Extract the [X, Y] coordinate from the center of the cell holding the provided text.  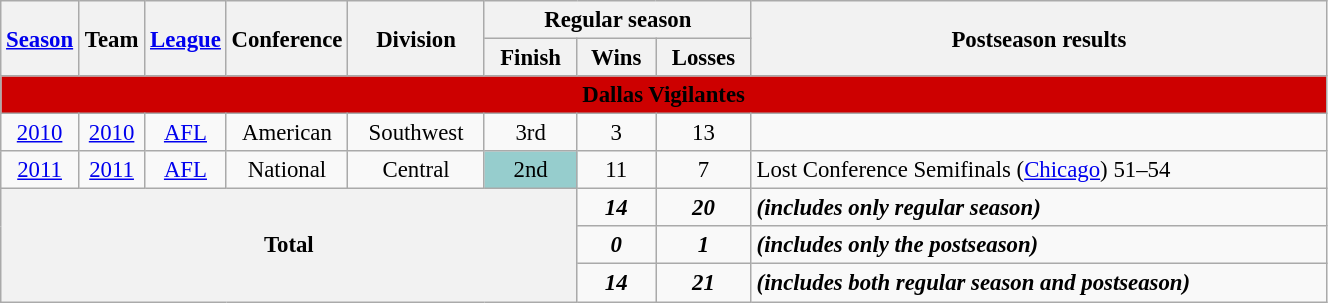
Lost Conference Semifinals (Chicago) 51–54 [1038, 170]
11 [616, 170]
2nd [530, 170]
National [287, 170]
13 [704, 133]
Regular season [618, 20]
3 [616, 133]
(includes both regular season and postseason) [1038, 283]
Division [416, 38]
21 [704, 283]
7 [704, 170]
Conference [287, 38]
Team [111, 38]
Southwest [416, 133]
Finish [530, 58]
3rd [530, 133]
Central [416, 170]
(includes only regular season) [1038, 208]
20 [704, 208]
Season [40, 38]
American [287, 133]
Wins [616, 58]
Total [289, 246]
Losses [704, 58]
Postseason results [1038, 38]
0 [616, 245]
(includes only the postseason) [1038, 245]
League [186, 38]
Dallas Vigilantes [664, 95]
1 [704, 245]
